Return [X, Y] of the center of cell containing provided text 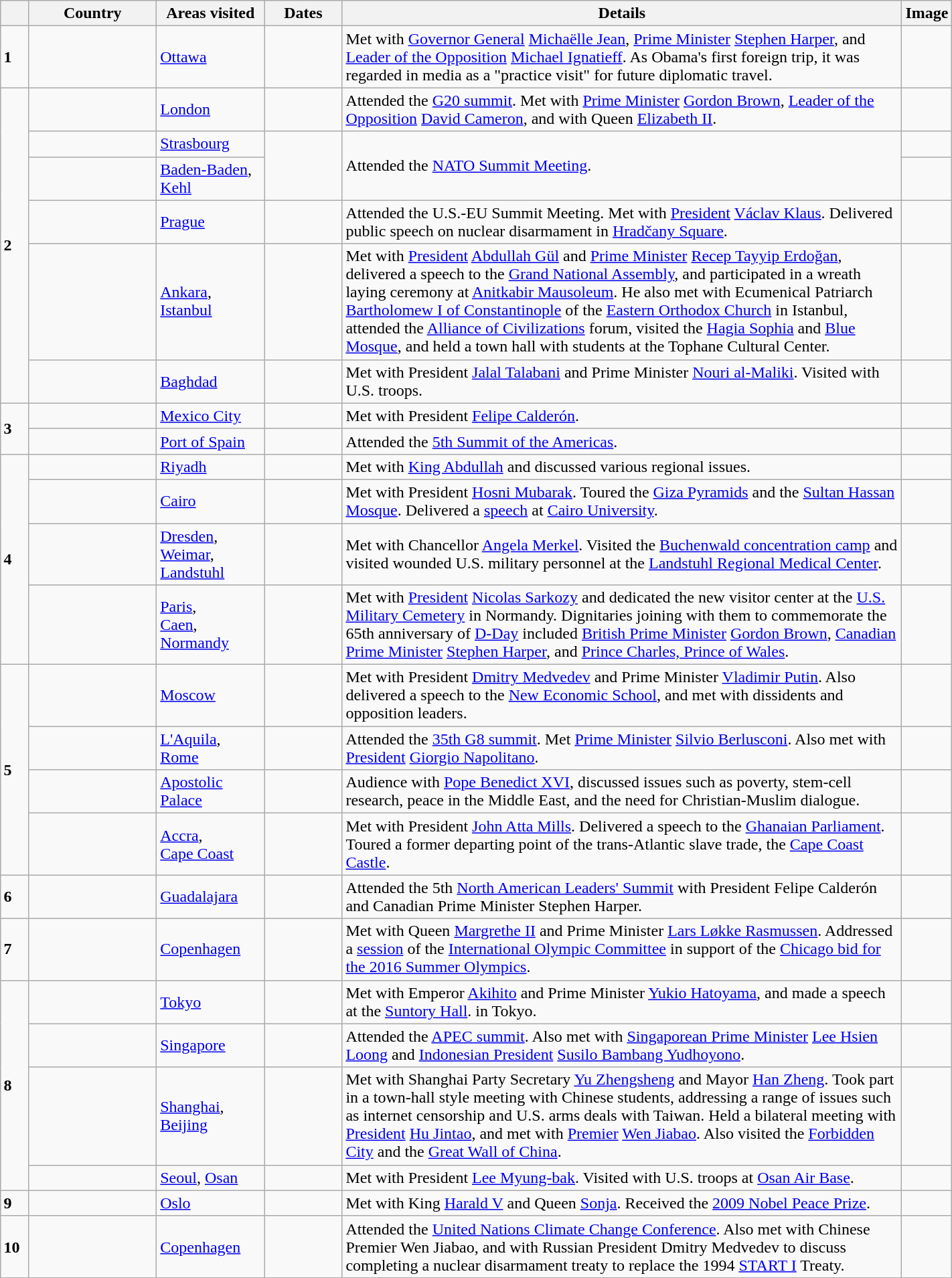
Attended the APEC summit. Also met with Singaporean Prime Minister Lee Hsien Loong and Indonesian President Susilo Bambang Yudhoyono. [622, 1046]
Prague [210, 222]
Ankara,Istanbul [210, 301]
2 [15, 245]
Met with President Felipe Calderón. [622, 416]
Baghdad [210, 382]
Details [622, 13]
Apostolic Palace [210, 791]
Dresden,Weimar,Landstuhl [210, 554]
Accra,Cape Coast [210, 844]
L'Aquila,Rome [210, 748]
Ottawa [210, 57]
Paris,Caen,Normandy [210, 625]
Attended the 35th G8 summit. Met Prime Minister Silvio Berlusconi. Also met with President Giorgio Napolitano. [622, 748]
Moscow [210, 696]
9 [15, 1203]
1 [15, 57]
6 [15, 897]
Attended the NATO Summit Meeting. [622, 166]
Attended the 5th Summit of the Americas. [622, 441]
Met with King Harald V and Queen Sonja. Received the 2009 Nobel Peace Prize. [622, 1203]
Met with President Lee Myung-bak. Visited with U.S. troops at Osan Air Base. [622, 1178]
Met with King Abdullah and discussed various regional issues. [622, 467]
Baden-Baden, Kehl [210, 178]
8 [15, 1085]
3 [15, 428]
Attended the 5th North American Leaders' Summit with President Felipe Calderón and Canadian Prime Minister Stephen Harper. [622, 897]
Seoul, Osan [210, 1178]
Image [927, 13]
Attended the G20 summit. Met with Prime Minister Gordon Brown, Leader of the Opposition David Cameron, and with Queen Elizabeth II. [622, 110]
Met with President Hosni Mubarak. Toured the Giza Pyramids and the Sultan Hassan Mosque. Delivered a speech at Cairo University. [622, 501]
Riyadh [210, 467]
Port of Spain [210, 441]
Shanghai,Beijing [210, 1116]
5 [15, 770]
Met with President Jalal Talabani and Prime Minister Nouri al-Maliki. Visited with U.S. troops. [622, 382]
Country [92, 13]
Met with Emperor Akihito and Prime Minister Yukio Hatoyama, and made a speech at the Suntory Hall. in Tokyo. [622, 1002]
Oslo [210, 1203]
Strasbourg [210, 144]
Attended the U.S.-EU Summit Meeting. Met with President Václav Klaus. Delivered public speech on nuclear disarmament in Hradčany Square. [622, 222]
Cairo [210, 501]
Guadalajara [210, 897]
Dates [303, 13]
10 [15, 1247]
4 [15, 559]
London [210, 110]
7 [15, 949]
Singapore [210, 1046]
Areas visited [210, 13]
Mexico City [210, 416]
Tokyo [210, 1002]
